Capture the cell that displays the provided text and extract its [x, y] central coordinate. 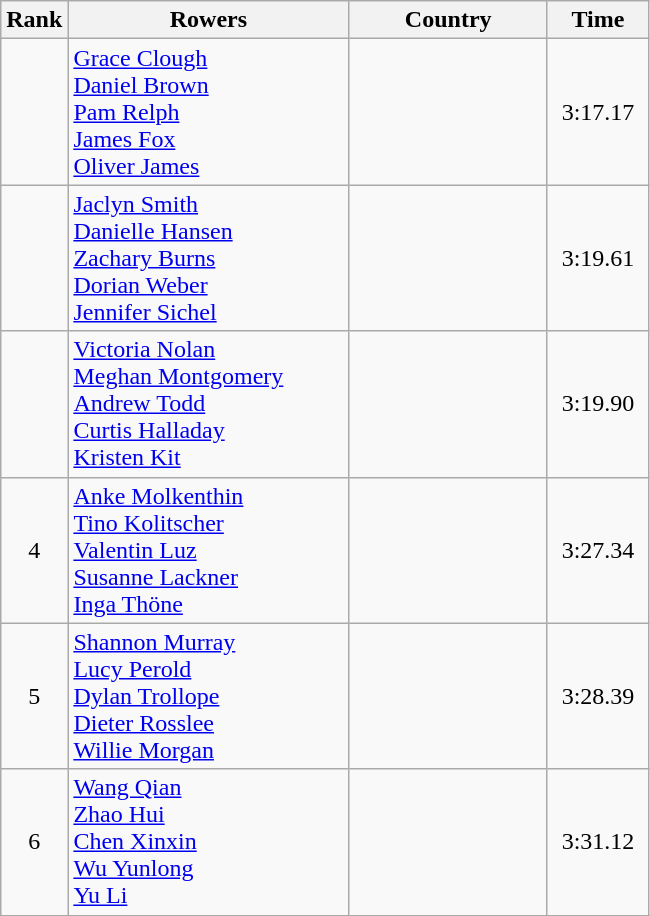
5 [34, 696]
Country [448, 20]
3:19.90 [598, 404]
Rowers [208, 20]
3:27.34 [598, 550]
Anke MolkenthinTino KolitscherValentin LuzSusanne LacknerInga Thöne [208, 550]
3:19.61 [598, 258]
6 [34, 842]
3:28.39 [598, 696]
Wang QianZhao HuiChen XinxinWu YunlongYu Li [208, 842]
3:31.12 [598, 842]
Victoria NolanMeghan MontgomeryAndrew ToddCurtis HalladayKristen Kit [208, 404]
Jaclyn SmithDanielle HansenZachary BurnsDorian WeberJennifer Sichel [208, 258]
Rank [34, 20]
4 [34, 550]
Time [598, 20]
3:17.17 [598, 112]
Grace CloughDaniel BrownPam RelphJames FoxOliver James [208, 112]
Shannon MurrayLucy PeroldDylan TrollopeDieter RossleeWillie Morgan [208, 696]
